Provide the [X, Y] coordinate of the cell's center where the given text is located.  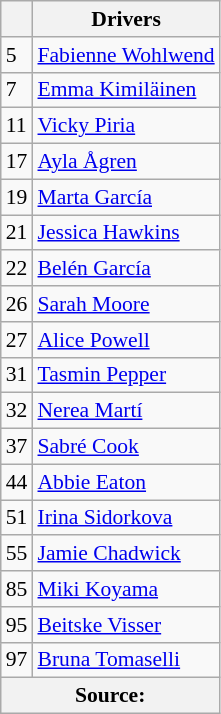
51 [17, 518]
31 [17, 375]
Jessica Hawkins [126, 233]
Miki Koyama [126, 589]
44 [17, 482]
Bruna Tomaselli [126, 660]
37 [17, 447]
Emma Kimiläinen [126, 90]
Marta García [126, 197]
Nerea Martí [126, 411]
32 [17, 411]
Source: [110, 696]
Abbie Eaton [126, 482]
Vicky Piria [126, 126]
11 [17, 126]
Beitske Visser [126, 625]
27 [17, 340]
Belén García [126, 269]
Sarah Moore [126, 304]
95 [17, 625]
Fabienne Wohlwend [126, 55]
26 [17, 304]
Drivers [126, 19]
21 [17, 233]
Jamie Chadwick [126, 554]
85 [17, 589]
Ayla Ågren [126, 162]
97 [17, 660]
Irina Sidorkova [126, 518]
22 [17, 269]
55 [17, 554]
Alice Powell [126, 340]
Tasmin Pepper [126, 375]
17 [17, 162]
19 [17, 197]
7 [17, 90]
5 [17, 55]
Sabré Cook [126, 447]
